Output the [x, y] coordinate of the center of the cell containing the given text.  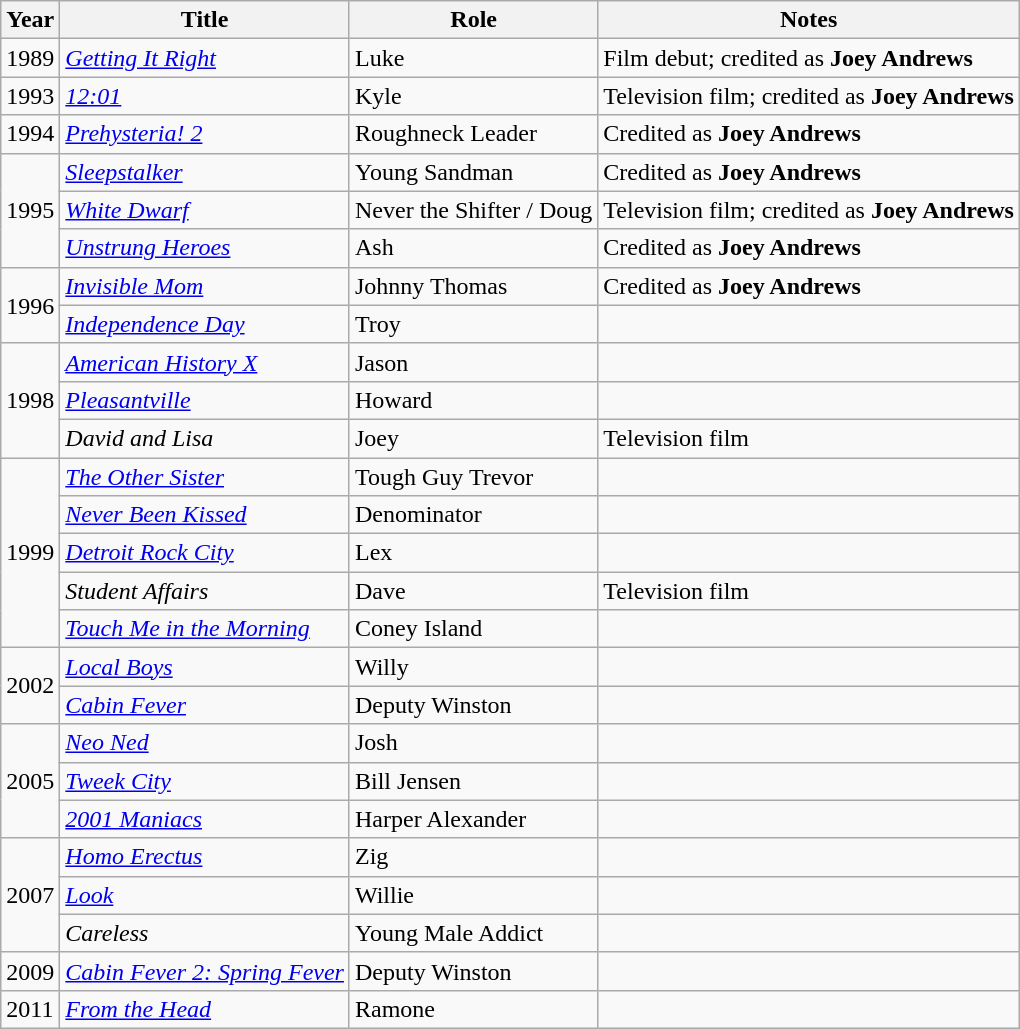
Luke [473, 58]
Harper Alexander [473, 819]
Cabin Fever [205, 705]
Detroit Rock City [205, 553]
Pleasantville [205, 400]
Look [205, 895]
Ash [473, 248]
1995 [30, 210]
Troy [473, 324]
1993 [30, 96]
Careless [205, 933]
Zig [473, 857]
The Other Sister [205, 477]
Invisible Mom [205, 286]
Local Boys [205, 667]
Coney Island [473, 629]
Johnny Thomas [473, 286]
Prehysteria! 2 [205, 134]
1999 [30, 553]
Neo Ned [205, 743]
Joey [473, 438]
2005 [30, 781]
Tough Guy Trevor [473, 477]
Josh [473, 743]
Film debut; credited as Joey Andrews [809, 58]
Young Sandman [473, 172]
1998 [30, 400]
2011 [30, 1009]
Getting It Right [205, 58]
Bill Jensen [473, 781]
Roughneck Leader [473, 134]
Willy [473, 667]
Year [30, 20]
Never Been Kissed [205, 515]
From the Head [205, 1009]
2002 [30, 686]
2001 Maniacs [205, 819]
2007 [30, 895]
Ramone [473, 1009]
2009 [30, 971]
Kyle [473, 96]
Willie [473, 895]
Denominator [473, 515]
Lex [473, 553]
Role [473, 20]
White Dwarf [205, 210]
American History X [205, 362]
Unstrung Heroes [205, 248]
Title [205, 20]
Notes [809, 20]
Sleepstalker [205, 172]
Tweek City [205, 781]
Student Affairs [205, 591]
Independence Day [205, 324]
Jason [473, 362]
David and Lisa [205, 438]
12:01 [205, 96]
1994 [30, 134]
Howard [473, 400]
1996 [30, 305]
Never the Shifter / Doug [473, 210]
Dave [473, 591]
Homo Erectus [205, 857]
Touch Me in the Morning [205, 629]
Cabin Fever 2: Spring Fever [205, 971]
Young Male Addict [473, 933]
1989 [30, 58]
